Pinpoint the cell where the given text exists, returning its (X, Y) midpoint coordinate. 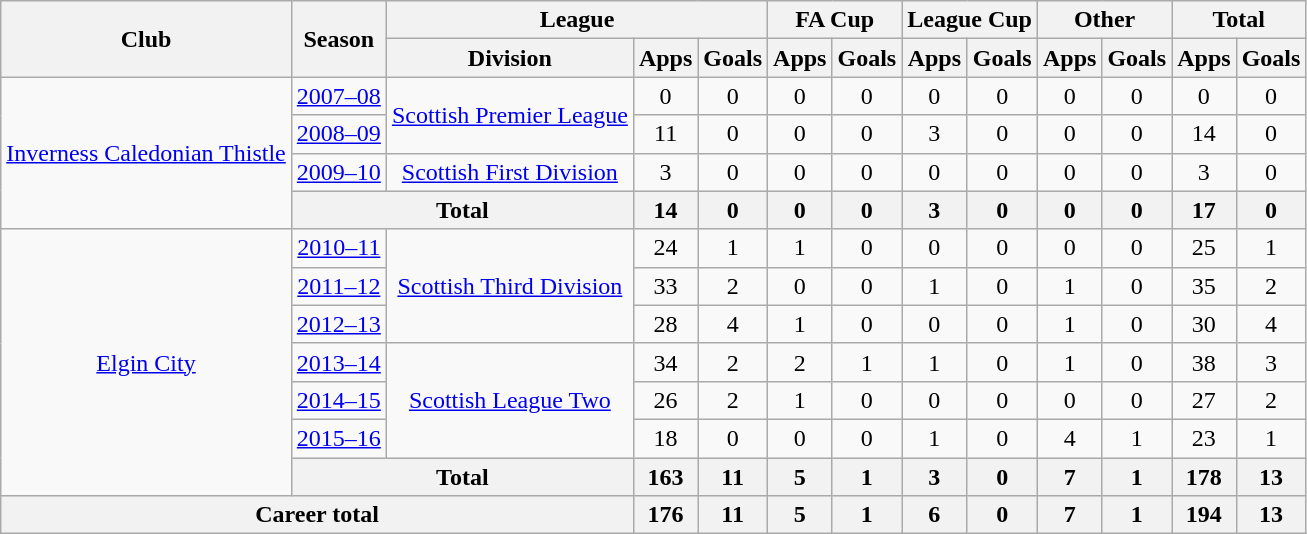
2008–09 (338, 134)
38 (1204, 362)
26 (665, 400)
2011–12 (338, 286)
2013–14 (338, 362)
FA Cup (835, 20)
Scottish First Division (510, 172)
2014–15 (338, 400)
Division (510, 58)
17 (1204, 210)
2009–10 (338, 172)
Career total (318, 515)
Inverness Caledonian Thistle (146, 153)
28 (665, 324)
24 (665, 248)
Scottish League Two (510, 400)
2010–11 (338, 248)
2015–16 (338, 438)
30 (1204, 324)
35 (1204, 286)
33 (665, 286)
2012–13 (338, 324)
194 (1204, 515)
6 (934, 515)
Scottish Third Division (510, 286)
League (576, 20)
23 (1204, 438)
18 (665, 438)
Elgin City (146, 362)
34 (665, 362)
27 (1204, 400)
Other (1104, 20)
Club (146, 39)
178 (1204, 477)
Scottish Premier League (510, 115)
2007–08 (338, 96)
League Cup (970, 20)
Season (338, 39)
163 (665, 477)
176 (665, 515)
25 (1204, 248)
